Provide the [x, y] coordinate of the cell's center where the given text is located.  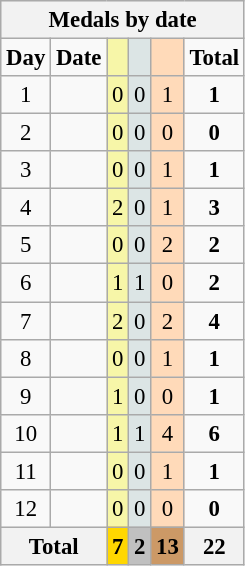
Medals by date [123, 20]
10 [26, 433]
8 [26, 358]
11 [26, 471]
Date [79, 58]
5 [26, 245]
Day [26, 58]
22 [214, 546]
9 [26, 396]
13 [168, 546]
12 [26, 509]
